Return (x, y) of the center of cell containing provided text 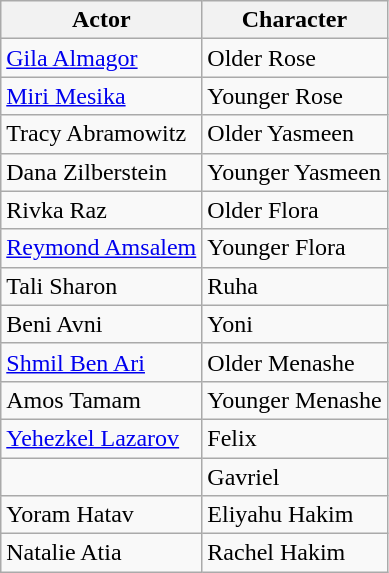
Gila Almagor (102, 58)
Yehezkel Lazarov (102, 438)
Older Menashe (294, 362)
Yoram Hatav (102, 515)
Shmil Ben Ari (102, 362)
Dana Zilberstein (102, 172)
Character (294, 20)
Tali Sharon (102, 286)
Amos Tamam (102, 400)
Rachel Hakim (294, 553)
Rivka Raz (102, 210)
Younger Flora (294, 248)
Older Yasmeen (294, 134)
Actor (102, 20)
Natalie Atia (102, 553)
Miri Mesika (102, 96)
Tracy Abramowitz (102, 134)
Beni Avni (102, 324)
Younger Rose (294, 96)
Older Rose (294, 58)
Felix (294, 438)
Older Flora (294, 210)
Yoni (294, 324)
Younger Yasmeen (294, 172)
Younger Menashe (294, 400)
Eliyahu Hakim (294, 515)
Ruha (294, 286)
Reymond Amsalem (102, 248)
Gavriel (294, 477)
